Search for the cell housing the specified text and yield its [X, Y] center coordinate. 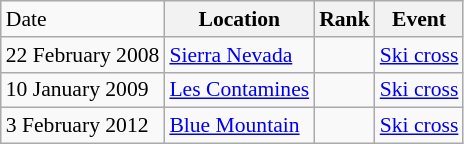
Les Contamines [239, 90]
Sierra Nevada [239, 55]
Date [83, 19]
Event [420, 19]
Blue Mountain [239, 126]
22 February 2008 [83, 55]
10 January 2009 [83, 90]
Rank [344, 19]
Location [239, 19]
3 February 2012 [83, 126]
